Return (x, y) of the center of cell containing provided text 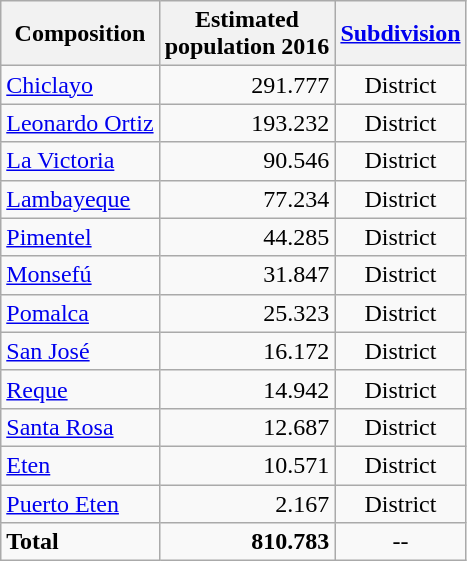
Chiclayo (80, 85)
La Victoria (80, 161)
Lambayeque (80, 199)
14.942 (247, 389)
31.847 (247, 275)
25.323 (247, 313)
Santa Rosa (80, 427)
12.687 (247, 427)
90.546 (247, 161)
16.172 (247, 351)
Pomalca (80, 313)
Reque (80, 389)
Leonardo Ortiz (80, 123)
291.777 (247, 85)
810.783 (247, 542)
San José (80, 351)
193.232 (247, 123)
10.571 (247, 465)
Eten (80, 465)
Monsefú (80, 275)
-- (400, 542)
Puerto Eten (80, 503)
Estimated population 2016 (247, 34)
Subdivision (400, 34)
2.167 (247, 503)
44.285 (247, 237)
Composition (80, 34)
77.234 (247, 199)
Total (80, 542)
Pimentel (80, 237)
